Capture the cell that displays the provided text and extract its (X, Y) central coordinate. 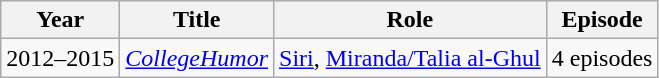
Episode (602, 20)
4 episodes (602, 58)
Siri, Miranda/Talia al-Ghul (410, 58)
2012–2015 (60, 58)
Year (60, 20)
Title (197, 20)
Role (410, 20)
CollegeHumor (197, 58)
